For the text-containing cell, return its midpoint in [X, Y] coordinate format. 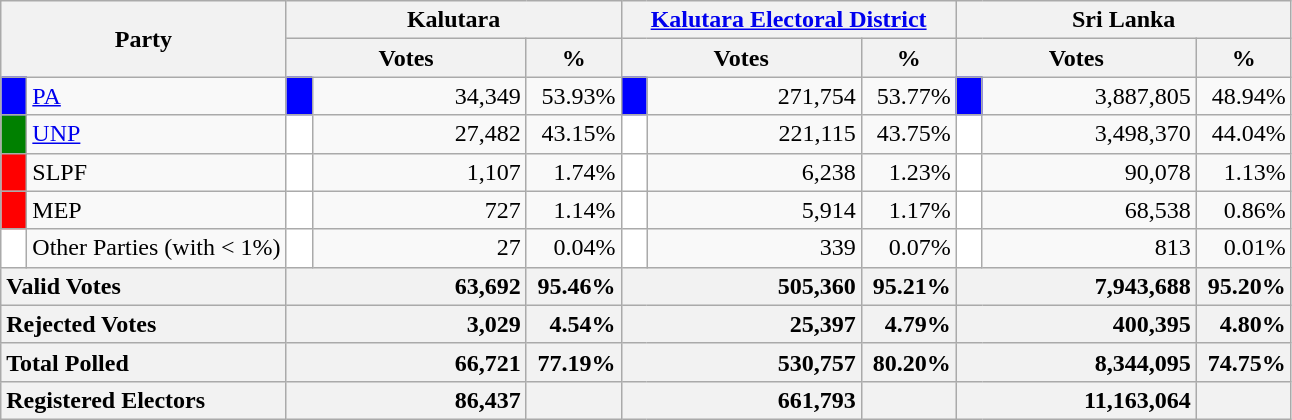
6,238 [754, 172]
661,793 [741, 400]
95.21% [908, 286]
Other Parties (with < 1%) [156, 248]
63,692 [406, 286]
Registered Electors [144, 400]
44.04% [1244, 134]
3,498,370 [1089, 134]
SLPF [156, 172]
530,757 [741, 362]
1.13% [1244, 172]
339 [754, 248]
Valid Votes [144, 286]
221,115 [754, 134]
1.17% [908, 210]
Rejected Votes [144, 324]
25,397 [741, 324]
95.46% [574, 286]
Kalutara Electoral District [788, 20]
27 [419, 248]
727 [419, 210]
5,914 [754, 210]
1.14% [574, 210]
48.94% [1244, 96]
34,349 [419, 96]
74.75% [1244, 362]
UNP [156, 134]
43.15% [574, 134]
53.93% [574, 96]
Kalutara [454, 20]
80.20% [908, 362]
86,437 [406, 400]
0.01% [1244, 248]
MEP [156, 210]
0.86% [1244, 210]
11,163,064 [1076, 400]
7,943,688 [1076, 286]
95.20% [1244, 286]
1.74% [574, 172]
PA [156, 96]
27,482 [419, 134]
Total Polled [144, 362]
77.19% [574, 362]
271,754 [754, 96]
Sri Lanka [1124, 20]
90,078 [1089, 172]
1,107 [419, 172]
813 [1089, 248]
68,538 [1089, 210]
4.54% [574, 324]
43.75% [908, 134]
Party [144, 39]
0.07% [908, 248]
8,344,095 [1076, 362]
53.77% [908, 96]
3,887,805 [1089, 96]
0.04% [574, 248]
505,360 [741, 286]
66,721 [406, 362]
4.79% [908, 324]
4.80% [1244, 324]
400,395 [1076, 324]
3,029 [406, 324]
1.23% [908, 172]
